Output the [X, Y] coordinate of the center of the cell containing the given text.  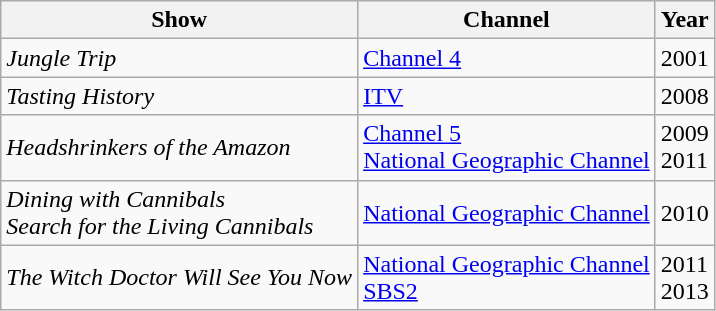
Show [180, 20]
National Geographic Channel [507, 212]
Dining with CannibalsSearch for the Living Cannibals [180, 212]
20092011 [684, 148]
2001 [684, 58]
2008 [684, 96]
Headshrinkers of the Amazon [180, 148]
The Witch Doctor Will See You Now [180, 278]
20112013 [684, 278]
Year [684, 20]
Channel [507, 20]
Tasting History [180, 96]
Channel 4 [507, 58]
2010 [684, 212]
National Geographic ChannelSBS2 [507, 278]
Jungle Trip [180, 58]
ITV [507, 96]
Channel 5National Geographic Channel [507, 148]
